Identify which cell holds the provided text, then report its [X, Y] central coordinate. 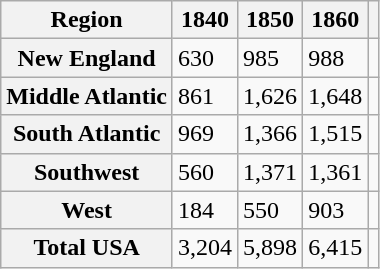
1,366 [270, 134]
West [87, 210]
560 [204, 172]
6,415 [336, 248]
861 [204, 96]
5,898 [270, 248]
988 [336, 58]
550 [270, 210]
1,371 [270, 172]
1,361 [336, 172]
1,626 [270, 96]
1,648 [336, 96]
903 [336, 210]
Total USA [87, 248]
630 [204, 58]
Middle Atlantic [87, 96]
South Atlantic [87, 134]
3,204 [204, 248]
Region [87, 20]
184 [204, 210]
1850 [270, 20]
969 [204, 134]
New England [87, 58]
1,515 [336, 134]
1860 [336, 20]
Southwest [87, 172]
985 [270, 58]
1840 [204, 20]
